Determine the [X, Y] coordinate at the center of the cell enclosing the given text.  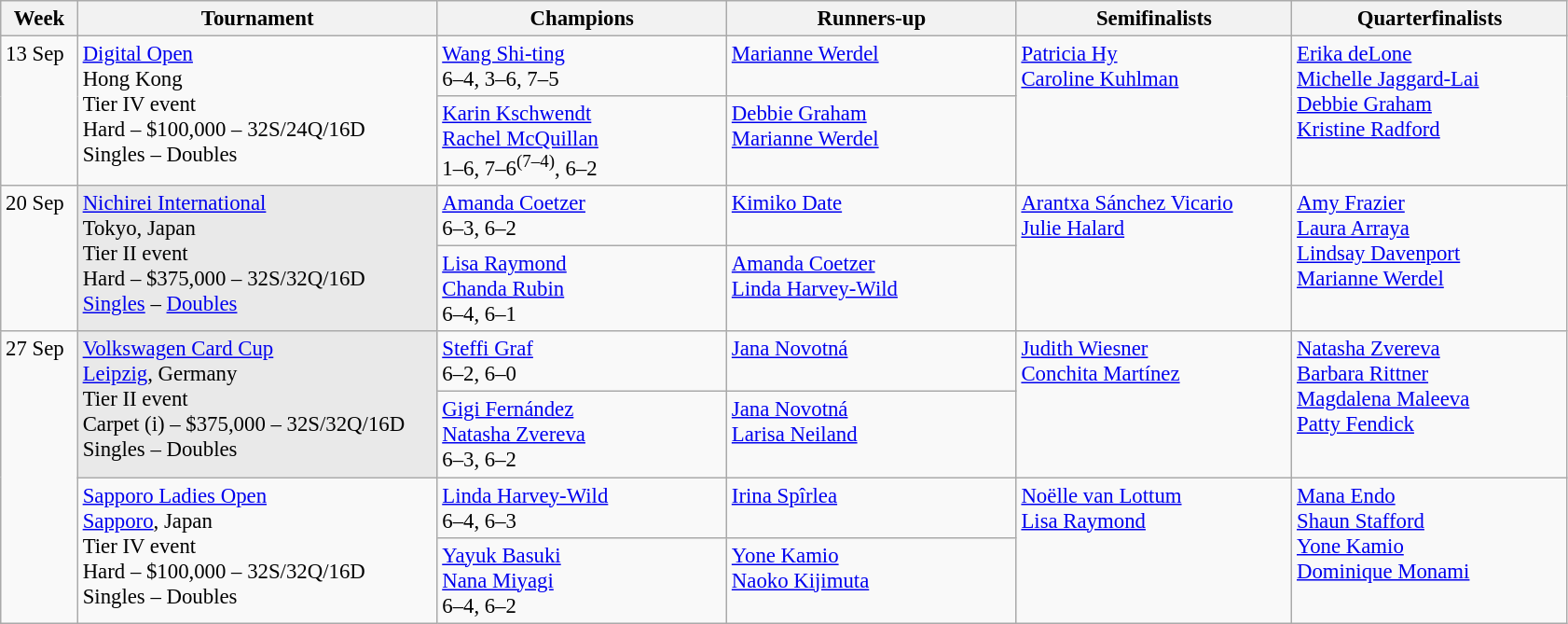
Jana Novotná Larisa Neiland [873, 435]
Arantxa Sánchez Vicario Julie Halard [1154, 258]
Erika deLone Michelle Jaggard-Lai Debbie Graham Kristine Radford [1430, 112]
Semifinalists [1154, 19]
Sapporo Ladies Open Sapporo, Japan Tier IV event Hard – $100,000 – 32S/32Q/16DSingles – Doubles [257, 550]
Amy Frazier Laura Arraya Lindsay Davenport Marianne Werdel [1430, 258]
Yayuk Basuki Nana Miyagi 6–4, 6–2 [582, 580]
Wang Shi-ting6–4, 3–6, 7–5 [582, 67]
20 Sep [39, 258]
Volkswagen Card Cup Leipzig, Germany Tier II event Carpet (i) – $375,000 – 32S/32Q/16DSingles – Doubles [257, 405]
Quarterfinalists [1430, 19]
Lisa Raymond Chanda Rubin 6–4, 6–1 [582, 289]
Amanda Coetzer6–3, 6–2 [582, 216]
Yone Kamio Naoko Kijimuta [873, 580]
27 Sep [39, 478]
Debbie Graham Marianne Werdel [873, 141]
Natasha Zvereva Barbara Rittner Magdalena Maleeva Patty Fendick [1430, 405]
Judith Wiesner Conchita Martínez [1154, 405]
Mana Endo Shaun Stafford Yone Kamio Dominique Monami [1430, 550]
Gigi Fernández Natasha Zvereva 6–3, 6–2 [582, 435]
Patricia Hy Caroline Kuhlman [1154, 112]
13 Sep [39, 112]
Amanda Coetzer Linda Harvey-Wild [873, 289]
Champions [582, 19]
Linda Harvey-Wild6–4, 6–3 [582, 507]
Runners-up [873, 19]
Digital Open Hong Kong Tier IV event Hard – $100,000 – 32S/24Q/16DSingles – Doubles [257, 112]
Marianne Werdel [873, 67]
Noëlle van Lottum Lisa Raymond [1154, 550]
Kimiko Date [873, 216]
Week [39, 19]
Karin Kschwendt Rachel McQuillan 1–6, 7–6(7–4), 6–2 [582, 141]
Jana Novotná [873, 362]
Irina Spîrlea [873, 507]
Tournament [257, 19]
Steffi Graf6–2, 6–0 [582, 362]
Nichirei International Tokyo, Japan Tier II event Hard – $375,000 – 32S/32Q/16DSingles – Doubles [257, 258]
